Output the (X, Y) coordinate of the center of the cell containing the given text.  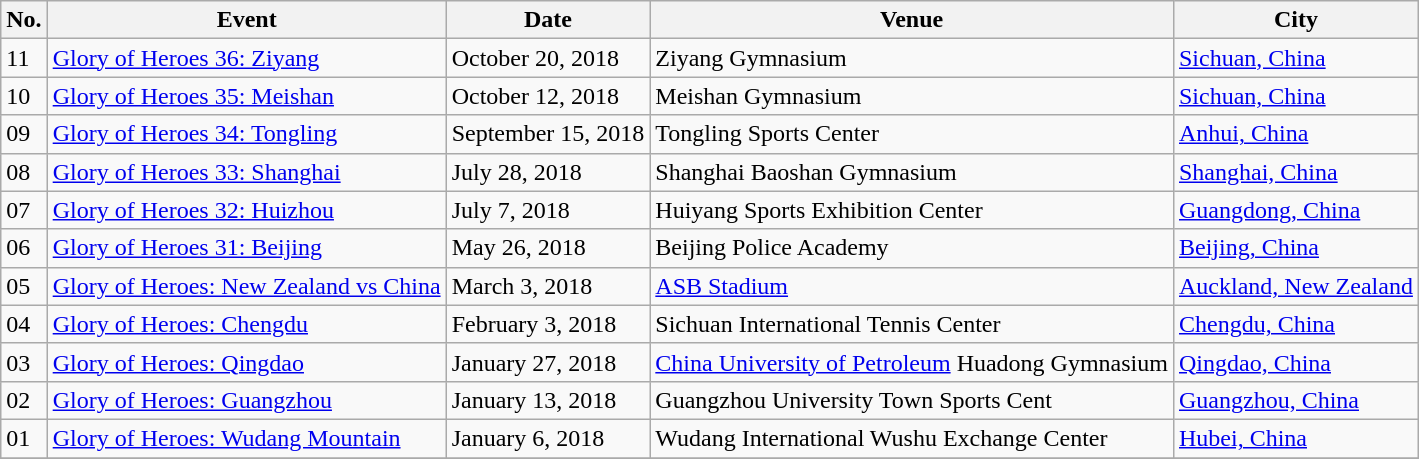
January 13, 2018 (548, 400)
Glory of Heroes: Chengdu (246, 324)
09 (24, 134)
October 20, 2018 (548, 58)
11 (24, 58)
Date (548, 20)
Glory of Heroes 31: Beijing (246, 248)
Beijing, China (1296, 248)
Glory of Heroes 36: Ziyang (246, 58)
03 (24, 362)
06 (24, 248)
Meishan Gymnasium (912, 96)
Event (246, 20)
China University of Petroleum Huadong Gymnasium (912, 362)
04 (24, 324)
Glory of Heroes 33: Shanghai (246, 172)
08 (24, 172)
Venue (912, 20)
Auckland, New Zealand (1296, 286)
January 27, 2018 (548, 362)
Huiyang Sports Exhibition Center (912, 210)
Chengdu, China (1296, 324)
Guangzhou University Town Sports Cent (912, 400)
Hubei, China (1296, 438)
March 3, 2018 (548, 286)
Ziyang Gymnasium (912, 58)
Wudang International Wushu Exchange Center (912, 438)
Qingdao, China (1296, 362)
No. (24, 20)
Shanghai Baoshan Gymnasium (912, 172)
Glory of Heroes: Guangzhou (246, 400)
Glory of Heroes 32: Huizhou (246, 210)
Glory of Heroes: Wudang Mountain (246, 438)
February 3, 2018 (548, 324)
May 26, 2018 (548, 248)
September 15, 2018 (548, 134)
July 28, 2018 (548, 172)
Glory of Heroes 34: Tongling (246, 134)
10 (24, 96)
Guangdong, China (1296, 210)
Glory of Heroes 35: Meishan (246, 96)
Sichuan International Tennis Center (912, 324)
07 (24, 210)
Anhui, China (1296, 134)
02 (24, 400)
Shanghai, China (1296, 172)
Beijing Police Academy (912, 248)
October 12, 2018 (548, 96)
City (1296, 20)
Glory of Heroes: New Zealand vs China (246, 286)
July 7, 2018 (548, 210)
ASB Stadium (912, 286)
Guangzhou, China (1296, 400)
05 (24, 286)
01 (24, 438)
Tongling Sports Center (912, 134)
Glory of Heroes: Qingdao (246, 362)
January 6, 2018 (548, 438)
